Return (X, Y) of the center of cell containing provided text 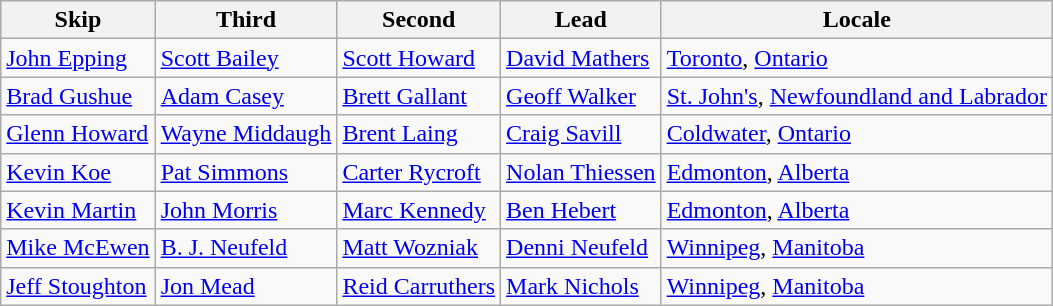
Marc Kennedy (419, 210)
Wayne Middaugh (246, 134)
Nolan Thiessen (582, 172)
Third (246, 20)
St. John's, Newfoundland and Labrador (856, 96)
Kevin Koe (78, 172)
Glenn Howard (78, 134)
Craig Savill (582, 134)
Scott Bailey (246, 58)
Kevin Martin (78, 210)
Mike McEwen (78, 248)
Pat Simmons (246, 172)
Toronto, Ontario (856, 58)
Second (419, 20)
John Epping (78, 58)
David Mathers (582, 58)
B. J. Neufeld (246, 248)
Matt Wozniak (419, 248)
Jon Mead (246, 286)
Scott Howard (419, 58)
Reid Carruthers (419, 286)
Brent Laing (419, 134)
Denni Neufeld (582, 248)
Brett Gallant (419, 96)
Mark Nichols (582, 286)
Skip (78, 20)
Adam Casey (246, 96)
Carter Rycroft (419, 172)
Jeff Stoughton (78, 286)
Geoff Walker (582, 96)
Brad Gushue (78, 96)
Ben Hebert (582, 210)
John Morris (246, 210)
Lead (582, 20)
Coldwater, Ontario (856, 134)
Locale (856, 20)
